Output the (X, Y) coordinate of the center of the cell containing the given text.  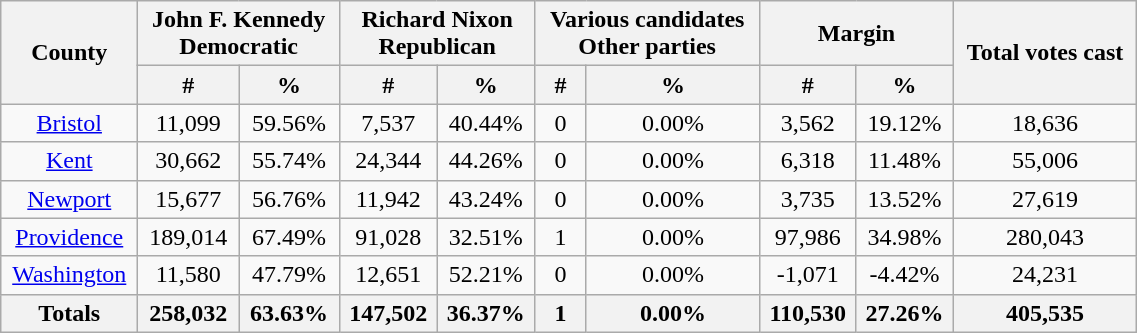
189,014 (188, 237)
27.26% (905, 313)
-1,071 (808, 275)
405,535 (1045, 313)
43.24% (486, 199)
Bristol (70, 123)
7,537 (389, 123)
91,028 (389, 237)
52.21% (486, 275)
97,986 (808, 237)
55,006 (1045, 161)
24,344 (389, 161)
11,580 (188, 275)
44.26% (486, 161)
12,651 (389, 275)
27,619 (1045, 199)
Kent (70, 161)
Newport (70, 199)
Washington (70, 275)
13.52% (905, 199)
24,231 (1045, 275)
John F. KennedyDemocratic (239, 34)
59.56% (290, 123)
Totals (70, 313)
63.63% (290, 313)
30,662 (188, 161)
11,099 (188, 123)
Margin (857, 34)
67.49% (290, 237)
3,562 (808, 123)
18,636 (1045, 123)
110,530 (808, 313)
Total votes cast (1045, 52)
15,677 (188, 199)
36.37% (486, 313)
34.98% (905, 237)
56.76% (290, 199)
32.51% (486, 237)
Providence (70, 237)
-4.42% (905, 275)
3,735 (808, 199)
258,032 (188, 313)
6,318 (808, 161)
County (70, 52)
40.44% (486, 123)
55.74% (290, 161)
11,942 (389, 199)
147,502 (389, 313)
47.79% (290, 275)
Various candidatesOther parties (648, 34)
Richard NixonRepublican (438, 34)
11.48% (905, 161)
19.12% (905, 123)
280,043 (1045, 237)
